Locate the cell with the specified text and output its (x, y) center coordinate. 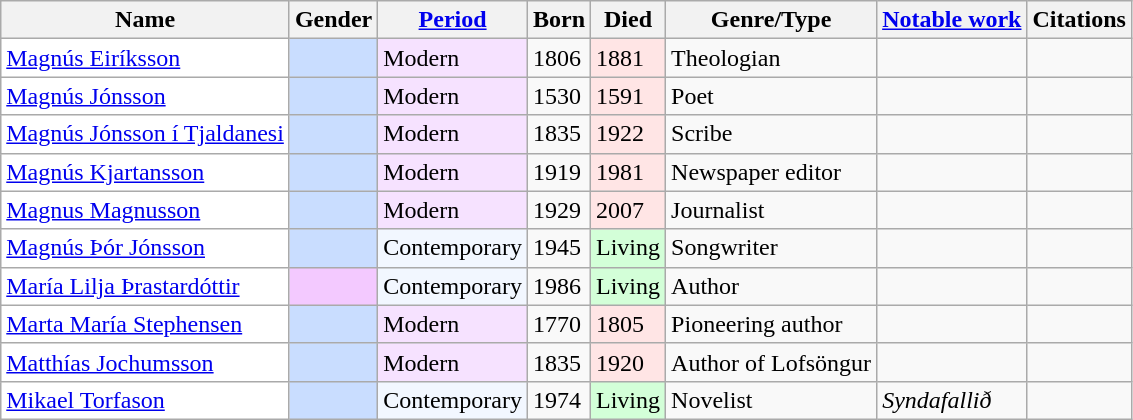
1981 (628, 172)
Magnús Þór Jónsson (146, 248)
1986 (558, 286)
Journalist (772, 210)
2007 (628, 210)
Novelist (772, 400)
1974 (558, 400)
1530 (558, 96)
Scribe (772, 134)
1919 (558, 172)
Pioneering author (772, 324)
1806 (558, 58)
Notable work (952, 20)
1881 (628, 58)
1922 (628, 134)
Songwriter (772, 248)
Magnús Jónsson í Tjaldanesi (146, 134)
Name (146, 20)
María Lilja Þrastardóttir (146, 286)
Matthías Jochumsson (146, 362)
Magnús Jónsson (146, 96)
Magnús Kjartansson (146, 172)
Died (628, 20)
1591 (628, 96)
Author of Lofsöngur (772, 362)
Period (453, 20)
1770 (558, 324)
Citations (1079, 20)
1805 (628, 324)
1920 (628, 362)
Newspaper editor (772, 172)
Genre/Type (772, 20)
Mikael Torfason (146, 400)
1945 (558, 248)
Theologian (772, 58)
Born (558, 20)
1929 (558, 210)
Syndafallið (952, 400)
Magnús Eiríksson (146, 58)
Poet (772, 96)
Magnus Magnusson (146, 210)
Author (772, 286)
Marta María Stephensen (146, 324)
Gender (333, 20)
